Determine the (x, y) coordinate at the center of the cell enclosing the given text.  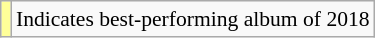
Indicates best-performing album of 2018 (193, 19)
